Scan for the cell matching the given text and deliver its [X, Y] coordinate at center. 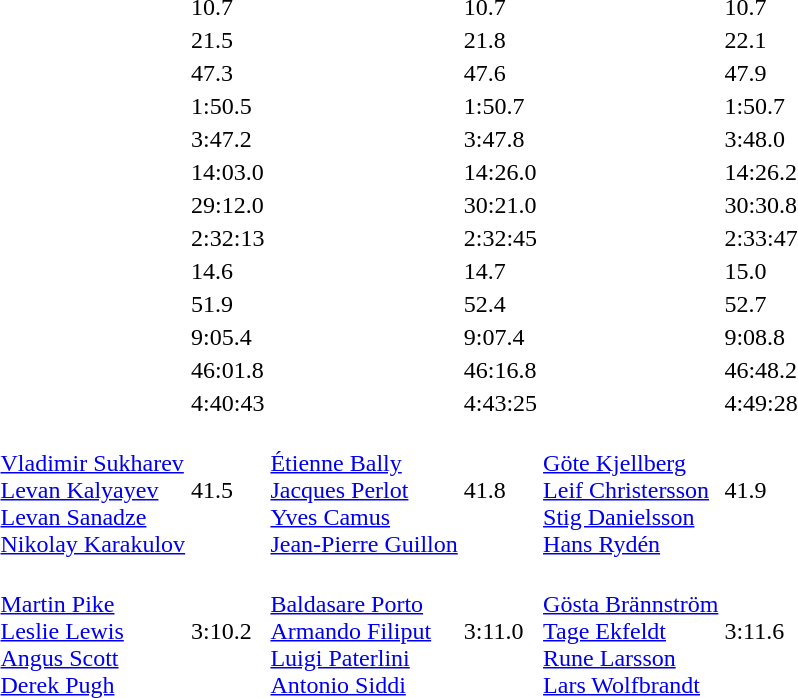
46:16.8 [500, 370]
14:26.0 [500, 172]
9:05.4 [228, 337]
47.6 [500, 73]
2:32:45 [500, 238]
3:47.8 [500, 139]
46:01.8 [228, 370]
47.3 [228, 73]
4:40:43 [228, 403]
29:12.0 [228, 205]
30:21.0 [500, 205]
Göte KjellbergLeif ChristerssonStig DanielssonHans Rydén [631, 490]
21.5 [228, 40]
3:47.2 [228, 139]
14.7 [500, 271]
51.9 [228, 304]
41.5 [228, 490]
14.6 [228, 271]
41.8 [500, 490]
52.4 [500, 304]
14:03.0 [228, 172]
9:07.4 [500, 337]
1:50.7 [500, 106]
Étienne BallyJacques PerlotYves CamusJean-Pierre Guillon [364, 490]
21.8 [500, 40]
4:43:25 [500, 403]
1:50.5 [228, 106]
2:32:13 [228, 238]
